Scan for the cell matching the given text and deliver its (X, Y) coordinate at center. 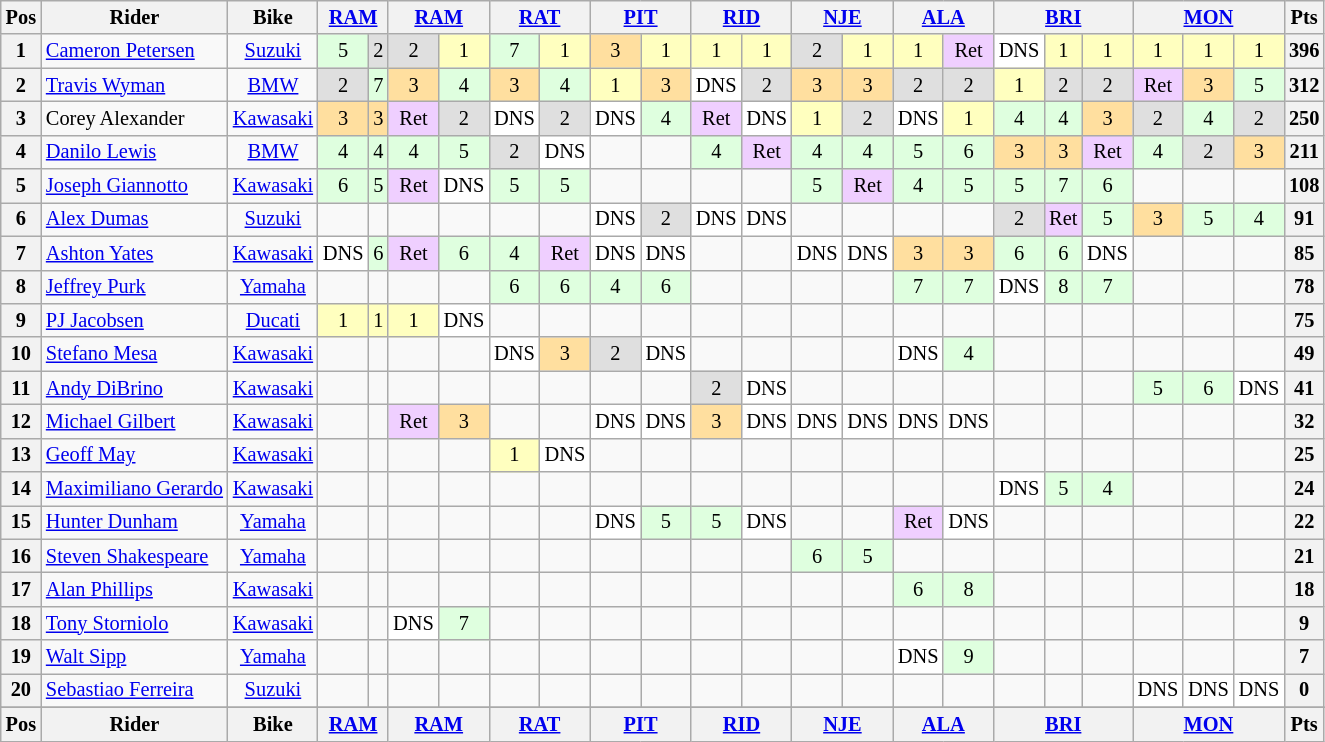
Maximiliano Gerardo (134, 489)
Geoff May (134, 455)
Travis Wyman (134, 85)
312 (1304, 85)
Cameron Petersen (134, 51)
Danilo Lewis (134, 152)
14 (21, 489)
Alex Dumas (134, 219)
PJ Jacobsen (134, 320)
108 (1304, 186)
41 (1304, 388)
25 (1304, 455)
Steven Shakespeare (134, 556)
22 (1304, 522)
75 (1304, 320)
17 (21, 589)
13 (21, 455)
Hunter Dunham (134, 522)
16 (21, 556)
Stefano Mesa (134, 354)
91 (1304, 219)
Sebastiao Ferreira (134, 690)
Walt Sipp (134, 657)
20 (21, 690)
12 (21, 421)
19 (21, 657)
Ashton Yates (134, 253)
78 (1304, 287)
Tony Storniolo (134, 623)
32 (1304, 421)
Andy DiBrino (134, 388)
Alan Phillips (134, 589)
Michael Gilbert (134, 421)
21 (1304, 556)
Joseph Giannotto (134, 186)
49 (1304, 354)
10 (21, 354)
85 (1304, 253)
211 (1304, 152)
Ducati (273, 320)
15 (21, 522)
24 (1304, 489)
Jeffrey Purk (134, 287)
250 (1304, 118)
Corey Alexander (134, 118)
396 (1304, 51)
11 (21, 388)
0 (1304, 690)
